For the text-containing cell, return its midpoint in [x, y] coordinate format. 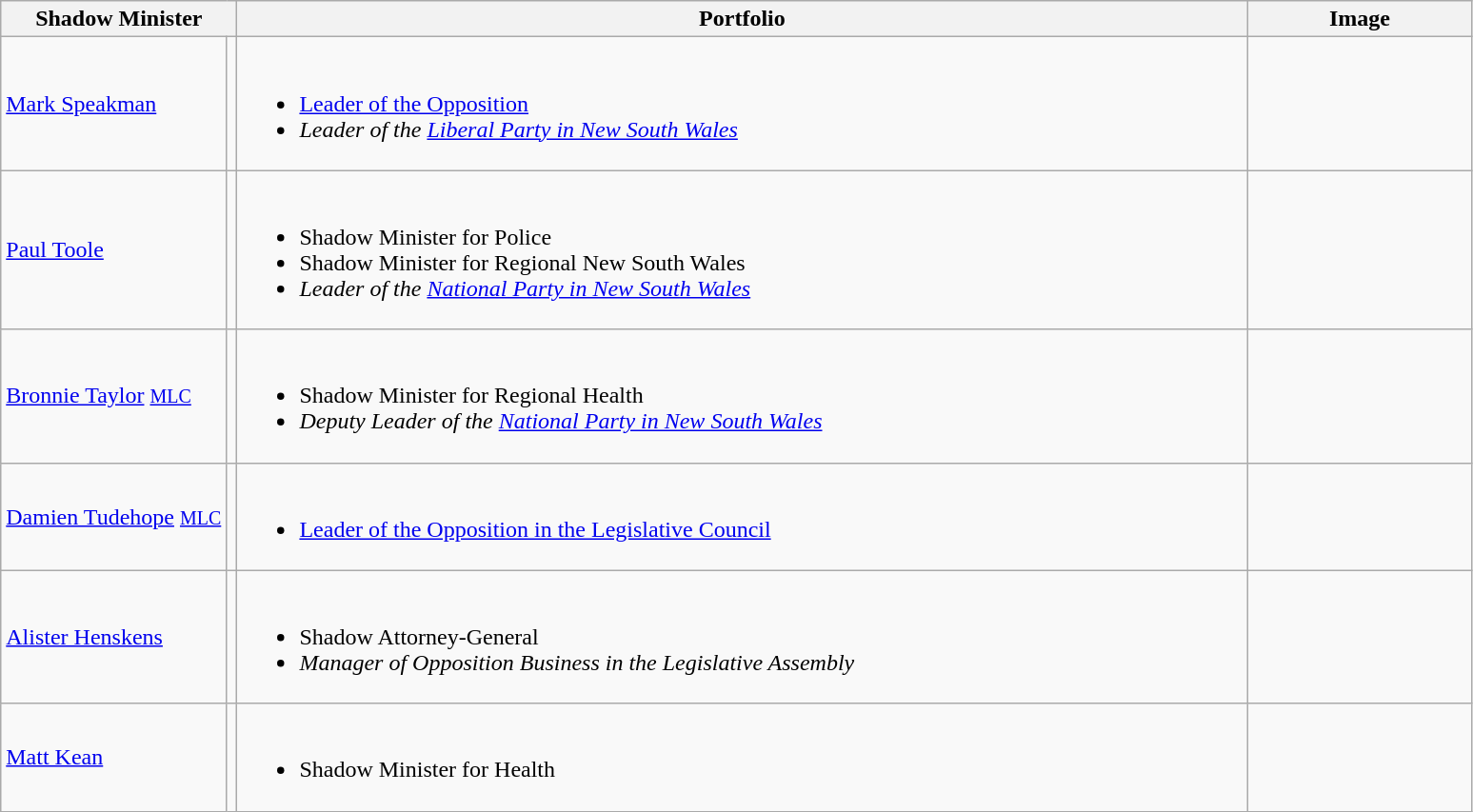
Leader of the OppositionLeader of the Liberal Party in New South Wales [743, 104]
Shadow Minister for PoliceShadow Minister for Regional New South WalesLeader of the National Party in New South Wales [743, 249]
Portfolio [743, 19]
Image [1360, 19]
Shadow Minister [119, 19]
Shadow Attorney-GeneralManager of Opposition Business in the Legislative Assembly [743, 637]
Alister Henskens [114, 637]
Leader of the Opposition in the Legislative Council [743, 516]
Matt Kean [114, 758]
Bronnie Taylor MLC [114, 396]
Shadow Minister for Regional HealthDeputy Leader of the National Party in New South Wales [743, 396]
Damien Tudehope MLC [114, 516]
Paul Toole [114, 249]
Mark Speakman [114, 104]
Shadow Minister for Health [743, 758]
